Locate the cell with the specified text and output its (x, y) center coordinate. 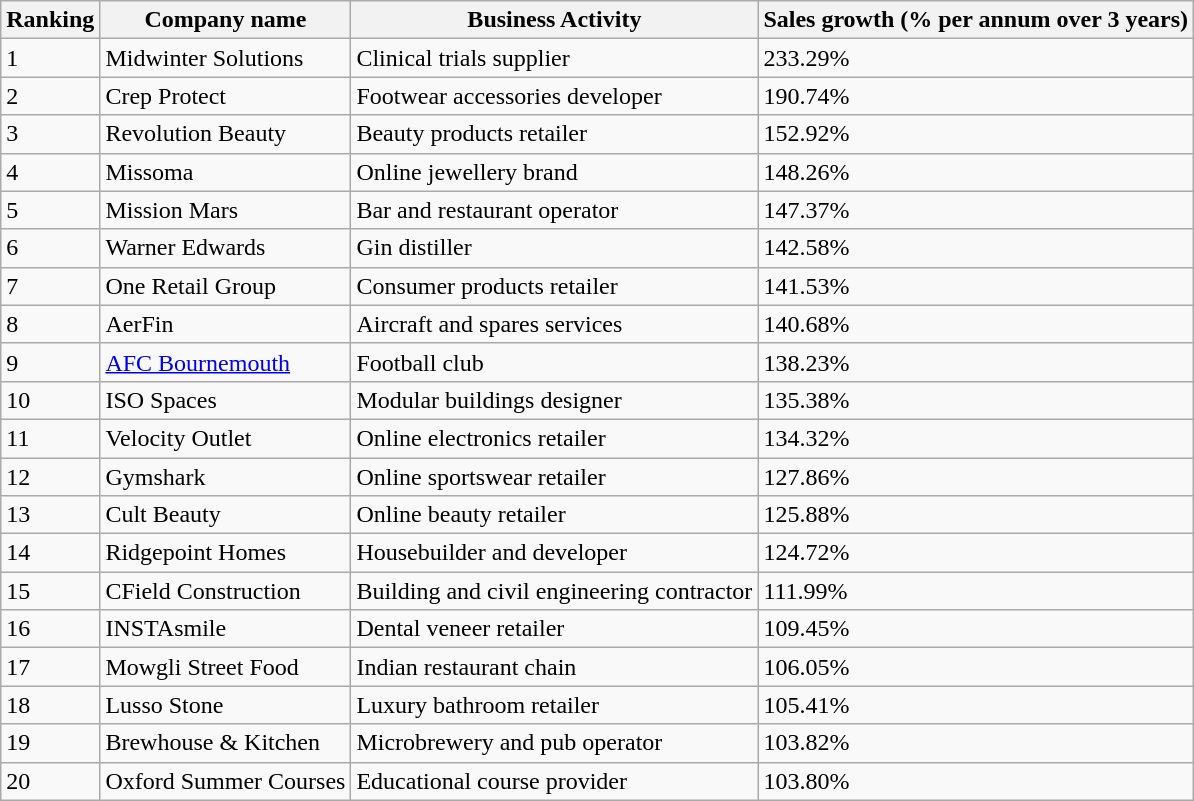
127.86% (976, 477)
Ranking (50, 20)
CField Construction (226, 591)
125.88% (976, 515)
Velocity Outlet (226, 438)
148.26% (976, 172)
103.80% (976, 781)
Oxford Summer Courses (226, 781)
Ridgepoint Homes (226, 553)
Cult Beauty (226, 515)
Company name (226, 20)
18 (50, 705)
Football club (554, 362)
Building and civil engineering contractor (554, 591)
106.05% (976, 667)
12 (50, 477)
Mowgli Street Food (226, 667)
135.38% (976, 400)
Sales growth (% per annum over 3 years) (976, 20)
Gin distiller (554, 248)
Footwear accessories developer (554, 96)
111.99% (976, 591)
138.23% (976, 362)
10 (50, 400)
14 (50, 553)
141.53% (976, 286)
One Retail Group (226, 286)
Indian restaurant chain (554, 667)
7 (50, 286)
8 (50, 324)
Online sportswear retailer (554, 477)
105.41% (976, 705)
9 (50, 362)
147.37% (976, 210)
Online jewellery brand (554, 172)
Microbrewery and pub operator (554, 743)
6 (50, 248)
17 (50, 667)
109.45% (976, 629)
Warner Edwards (226, 248)
152.92% (976, 134)
Luxury bathroom retailer (554, 705)
INSTAsmile (226, 629)
3 (50, 134)
Mission Mars (226, 210)
Business Activity (554, 20)
11 (50, 438)
Dental veneer retailer (554, 629)
Consumer products retailer (554, 286)
1 (50, 58)
142.58% (976, 248)
19 (50, 743)
Bar and restaurant operator (554, 210)
13 (50, 515)
Clinical trials supplier (554, 58)
Modular buildings designer (554, 400)
103.82% (976, 743)
140.68% (976, 324)
Online beauty retailer (554, 515)
2 (50, 96)
Revolution Beauty (226, 134)
Educational course provider (554, 781)
15 (50, 591)
5 (50, 210)
Housebuilder and developer (554, 553)
Gymshark (226, 477)
Online electronics retailer (554, 438)
Brewhouse & Kitchen (226, 743)
134.32% (976, 438)
Aircraft and spares services (554, 324)
Missoma (226, 172)
Midwinter Solutions (226, 58)
124.72% (976, 553)
Beauty products retailer (554, 134)
190.74% (976, 96)
AFC Bournemouth (226, 362)
20 (50, 781)
ISO Spaces (226, 400)
16 (50, 629)
233.29% (976, 58)
Lusso Stone (226, 705)
AerFin (226, 324)
4 (50, 172)
Crep Protect (226, 96)
